Determine the [x, y] coordinate at the center of the cell enclosing the given text.  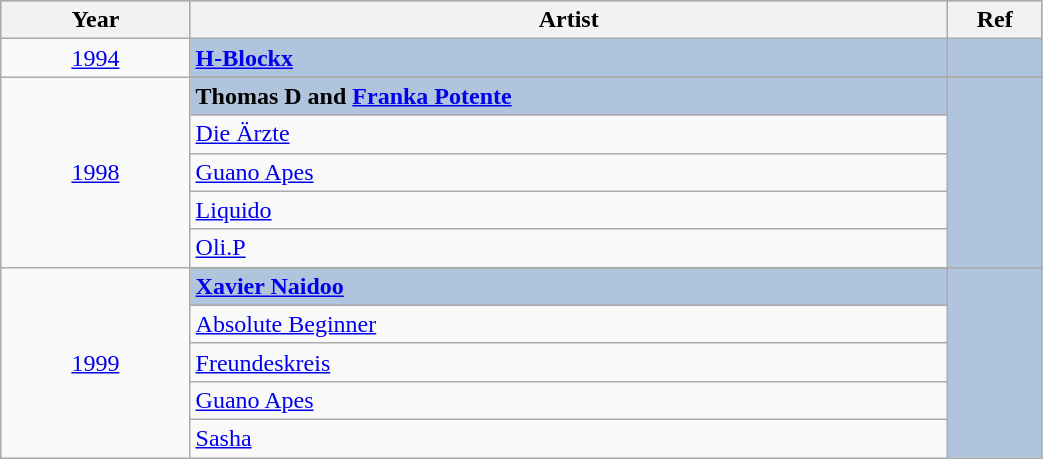
H-Blockx [568, 58]
Ref [994, 20]
Artist [568, 20]
1999 [96, 362]
Liquido [568, 210]
1998 [96, 172]
Year [96, 20]
Oli.P [568, 248]
Die Ärzte [568, 134]
Absolute Beginner [568, 324]
Thomas D and Franka Potente [568, 96]
Freundeskreis [568, 362]
1994 [96, 58]
Sasha [568, 438]
Xavier Naidoo [568, 286]
